Pinpoint the cell where the given text exists, returning its [x, y] midpoint coordinate. 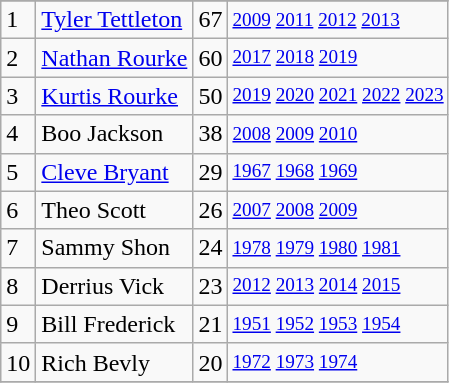
4 [18, 134]
23 [210, 286]
50 [210, 96]
20 [210, 362]
60 [210, 58]
1951 1952 1953 1954 [338, 324]
Kurtis Rourke [114, 96]
1978 1979 1980 1981 [338, 248]
Bill Frederick [114, 324]
9 [18, 324]
Theo Scott [114, 210]
38 [210, 134]
1 [18, 20]
2 [18, 58]
2012 2013 2014 2015 [338, 286]
29 [210, 172]
7 [18, 248]
Tyler Tettleton [114, 20]
10 [18, 362]
3 [18, 96]
2009 2011 2012 2013 [338, 20]
6 [18, 210]
Derrius Vick [114, 286]
21 [210, 324]
Nathan Rourke [114, 58]
26 [210, 210]
67 [210, 20]
Cleve Bryant [114, 172]
2008 2009 2010 [338, 134]
2007 2008 2009 [338, 210]
Sammy Shon [114, 248]
Boo Jackson [114, 134]
Rich Bevly [114, 362]
1967 1968 1969 [338, 172]
2017 2018 2019 [338, 58]
5 [18, 172]
8 [18, 286]
1972 1973 1974 [338, 362]
2019 2020 2021 2022 2023 [338, 96]
24 [210, 248]
